Determine the (x, y) coordinate at the center of the cell enclosing the given text.  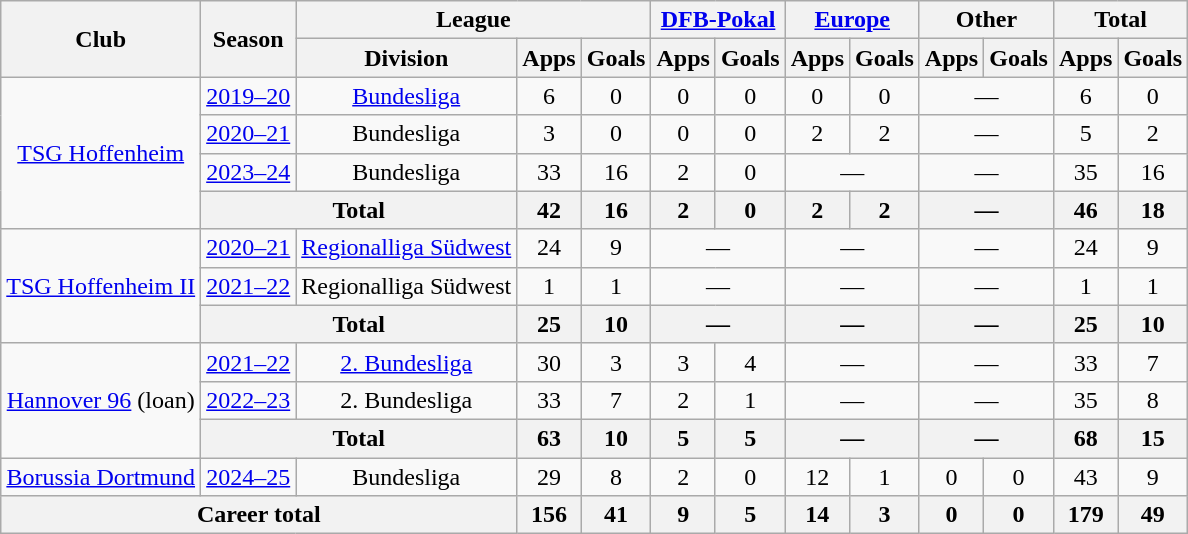
Career total (259, 515)
68 (1085, 438)
4 (750, 362)
29 (549, 477)
156 (549, 515)
12 (817, 477)
Borussia Dortmund (101, 477)
30 (549, 362)
Season (248, 39)
14 (817, 515)
2023–24 (248, 172)
63 (549, 438)
46 (1085, 210)
Hannover 96 (loan) (101, 400)
2019–20 (248, 96)
49 (1153, 515)
TSG Hoffenheim II (101, 286)
Europe (852, 20)
League (474, 20)
Club (101, 39)
Division (406, 58)
DFB-Pokal (718, 20)
2024–25 (248, 477)
41 (616, 515)
42 (549, 210)
18 (1153, 210)
179 (1085, 515)
2022–23 (248, 400)
15 (1153, 438)
43 (1085, 477)
TSG Hoffenheim (101, 153)
Other (986, 20)
